Return (x, y) of the center of cell containing provided text 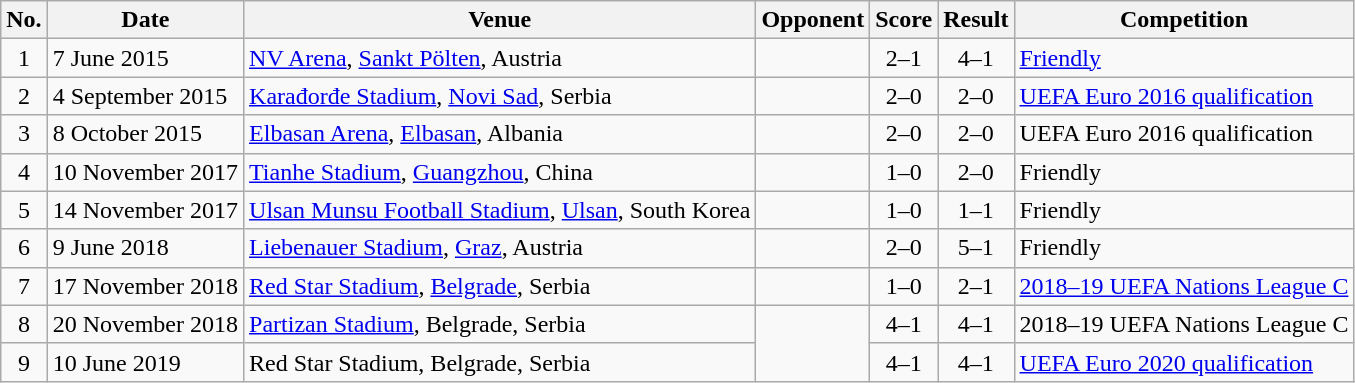
5–1 (976, 248)
5 (24, 210)
14 November 2017 (145, 210)
Partizan Stadium, Belgrade, Serbia (500, 324)
8 (24, 324)
1–1 (976, 210)
10 November 2017 (145, 172)
Ulsan Munsu Football Stadium, Ulsan, South Korea (500, 210)
3 (24, 134)
No. (24, 20)
17 November 2018 (145, 286)
7 (24, 286)
2 (24, 96)
6 (24, 248)
1 (24, 58)
Karađorđe Stadium, Novi Sad, Serbia (500, 96)
NV Arena, Sankt Pölten, Austria (500, 58)
Competition (1184, 20)
4 (24, 172)
4 September 2015 (145, 96)
7 June 2015 (145, 58)
Date (145, 20)
Opponent (813, 20)
Score (904, 20)
9 June 2018 (145, 248)
Tianhe Stadium, Guangzhou, China (500, 172)
Elbasan Arena, Elbasan, Albania (500, 134)
10 June 2019 (145, 362)
Result (976, 20)
8 October 2015 (145, 134)
Venue (500, 20)
20 November 2018 (145, 324)
9 (24, 362)
Liebenauer Stadium, Graz, Austria (500, 248)
UEFA Euro 2020 qualification (1184, 362)
